Identify which cell holds the provided text, then report its [x, y] central coordinate. 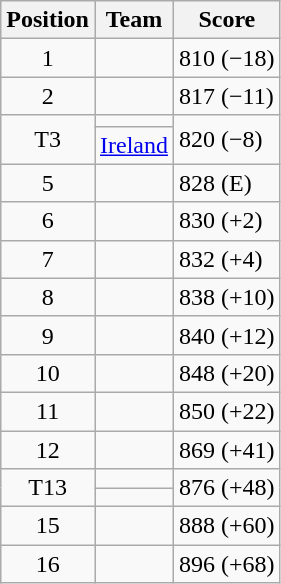
828 (E) [228, 183]
869 (+41) [228, 449]
850 (+22) [228, 411]
830 (+2) [228, 221]
7 [48, 259]
820 (−8) [228, 140]
Team [134, 20]
12 [48, 449]
8 [48, 297]
T13 [48, 488]
817 (−11) [228, 96]
1 [48, 58]
5 [48, 183]
810 (−18) [228, 58]
896 (+68) [228, 564]
840 (+12) [228, 335]
838 (+10) [228, 297]
876 (+48) [228, 488]
16 [48, 564]
2 [48, 96]
832 (+4) [228, 259]
888 (+60) [228, 526]
10 [48, 373]
6 [48, 221]
11 [48, 411]
Score [228, 20]
848 (+20) [228, 373]
Ireland [134, 145]
Position [48, 20]
T3 [48, 140]
9 [48, 335]
15 [48, 526]
